Provide the (x, y) coordinate of the cell's center where the given text is located.  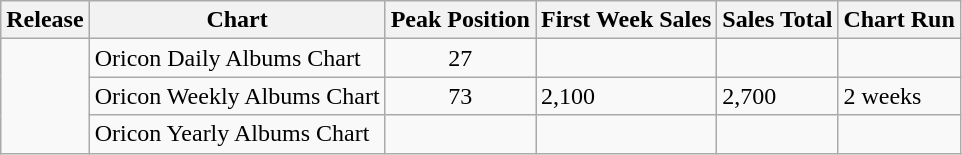
Oricon Yearly Albums Chart (237, 134)
2,700 (778, 96)
Peak Position (460, 20)
Chart (237, 20)
73 (460, 96)
Oricon Weekly Albums Chart (237, 96)
27 (460, 58)
Oricon Daily Albums Chart (237, 58)
2,100 (626, 96)
Chart Run (899, 20)
Release (45, 20)
Sales Total (778, 20)
2 weeks (899, 96)
First Week Sales (626, 20)
